Provide the [X, Y] coordinate of the cell's center where the given text is located.  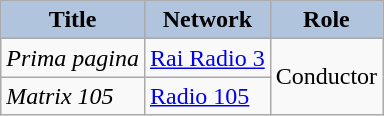
Prima pagina [73, 58]
Title [73, 20]
Conductor [326, 77]
Rai Radio 3 [207, 58]
Network [207, 20]
Role [326, 20]
Matrix 105 [73, 96]
Radio 105 [207, 96]
